Identify which cell holds the provided text, then report its (X, Y) central coordinate. 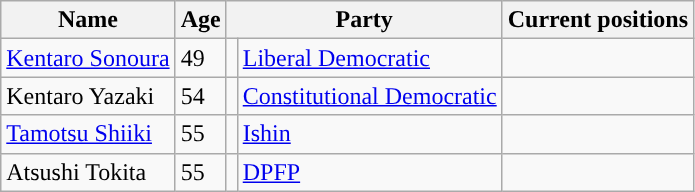
49 (200, 58)
Age (200, 20)
Atsushi Tokita (88, 172)
Constitutional Democratic (370, 96)
Kentaro Yazaki (88, 96)
Ishin (370, 134)
Liberal Democratic (370, 58)
54 (200, 96)
Current positions (598, 20)
Tamotsu Shiiki (88, 134)
Party (364, 20)
DPFP (370, 172)
Name (88, 20)
Kentaro Sonoura (88, 58)
